Output the (X, Y) coordinate of the center of the cell containing the given text.  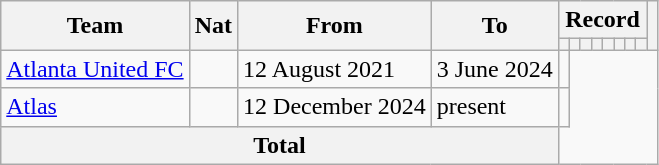
Atlanta United FC (95, 69)
Nat (213, 26)
From (335, 26)
3 June 2024 (494, 69)
12 August 2021 (335, 69)
To (494, 26)
Record (602, 20)
12 December 2024 (335, 107)
Total (280, 145)
present (494, 107)
Atlas (95, 107)
Team (95, 26)
